Provide the (X, Y) coordinate of the cell's center where the given text is located.  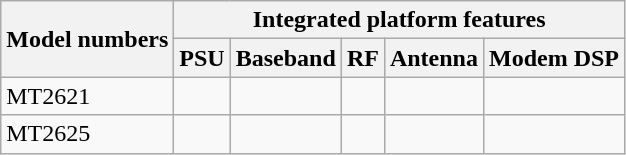
Antenna (434, 58)
PSU (202, 58)
Modem DSP (554, 58)
RF (362, 58)
Model numbers (88, 39)
MT2625 (88, 134)
Baseband (286, 58)
Integrated platform features (400, 20)
MT2621 (88, 96)
